From the cell containing the given text, extract its center point as [x, y] coordinate. 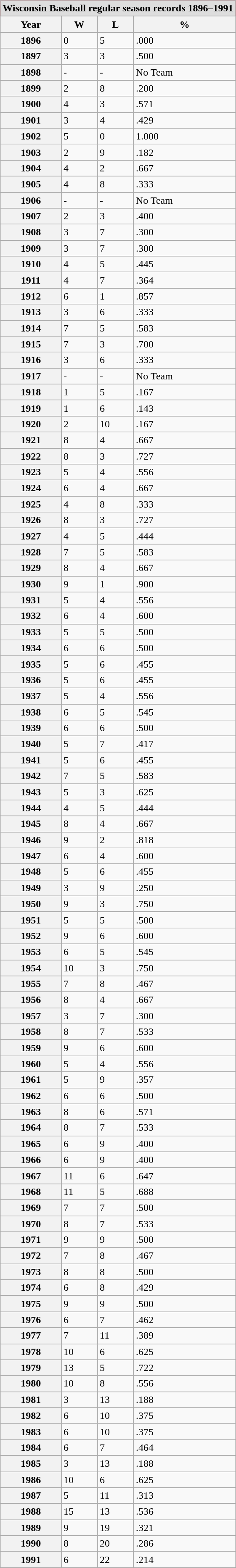
1927 [31, 536]
1991 [31, 1560]
.536 [184, 1512]
1988 [31, 1512]
1911 [31, 280]
1920 [31, 424]
1896 [31, 40]
L [116, 24]
1934 [31, 648]
1955 [31, 984]
.818 [184, 840]
15 [80, 1512]
1906 [31, 200]
.000 [184, 40]
1925 [31, 504]
.182 [184, 152]
.445 [184, 264]
1916 [31, 360]
.462 [184, 1320]
1897 [31, 56]
1984 [31, 1447]
.286 [184, 1544]
1940 [31, 744]
1912 [31, 296]
1914 [31, 328]
1942 [31, 776]
1990 [31, 1544]
1913 [31, 312]
.200 [184, 88]
1932 [31, 616]
.857 [184, 296]
1898 [31, 72]
1954 [31, 968]
1930 [31, 584]
1974 [31, 1288]
1946 [31, 840]
.321 [184, 1528]
1904 [31, 168]
1947 [31, 856]
1977 [31, 1336]
1935 [31, 664]
.688 [184, 1192]
1899 [31, 88]
.313 [184, 1496]
1953 [31, 952]
1978 [31, 1352]
1965 [31, 1144]
1907 [31, 216]
1959 [31, 1048]
W [80, 24]
1926 [31, 520]
1982 [31, 1415]
1948 [31, 872]
1985 [31, 1463]
1921 [31, 440]
1964 [31, 1128]
1.000 [184, 136]
1979 [31, 1368]
1963 [31, 1112]
1952 [31, 936]
1901 [31, 120]
1989 [31, 1528]
.250 [184, 888]
1969 [31, 1208]
1951 [31, 920]
1900 [31, 104]
.143 [184, 408]
1918 [31, 392]
1945 [31, 824]
% [184, 24]
1939 [31, 728]
1943 [31, 792]
1931 [31, 600]
20 [116, 1544]
.364 [184, 280]
1981 [31, 1400]
1933 [31, 632]
1968 [31, 1192]
1917 [31, 376]
1976 [31, 1320]
1958 [31, 1032]
.357 [184, 1080]
1924 [31, 488]
1910 [31, 264]
1938 [31, 712]
1922 [31, 456]
1957 [31, 1016]
1941 [31, 760]
1949 [31, 888]
1971 [31, 1240]
1902 [31, 136]
1986 [31, 1479]
1923 [31, 472]
1956 [31, 1000]
1929 [31, 568]
1980 [31, 1384]
1909 [31, 248]
1966 [31, 1160]
1936 [31, 680]
.464 [184, 1447]
1919 [31, 408]
.722 [184, 1368]
Wisconsin Baseball regular season records 1896–1991 [118, 8]
1972 [31, 1256]
1928 [31, 552]
1975 [31, 1304]
1987 [31, 1496]
1983 [31, 1431]
1967 [31, 1176]
.647 [184, 1176]
1973 [31, 1272]
1915 [31, 344]
1960 [31, 1064]
.700 [184, 344]
1950 [31, 904]
19 [116, 1528]
.900 [184, 584]
.214 [184, 1560]
1944 [31, 808]
1970 [31, 1224]
Year [31, 24]
1962 [31, 1096]
1961 [31, 1080]
1905 [31, 184]
1937 [31, 696]
22 [116, 1560]
.389 [184, 1336]
1908 [31, 232]
1903 [31, 152]
.417 [184, 744]
